Locate the cell with the specified text and output its (X, Y) center coordinate. 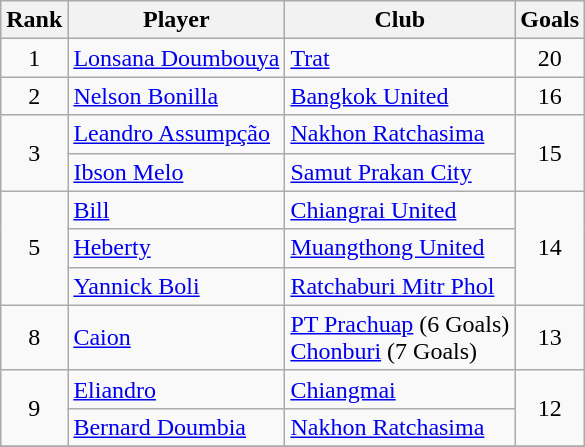
Bernard Doumbia (176, 427)
2 (34, 96)
Rank (34, 20)
12 (550, 408)
Ratchaburi Mitr Phol (400, 286)
5 (34, 248)
Heberty (176, 248)
Leandro Assumpção (176, 134)
Club (400, 20)
8 (34, 338)
Samut Prakan City (400, 172)
Eliandro (176, 389)
Yannick Boli (176, 286)
Muangthong United (400, 248)
Goals (550, 20)
Ibson Melo (176, 172)
14 (550, 248)
Bill (176, 210)
Trat (400, 58)
15 (550, 153)
16 (550, 96)
Player (176, 20)
3 (34, 153)
13 (550, 338)
Lonsana Doumbouya (176, 58)
20 (550, 58)
Bangkok United (400, 96)
PT Prachuap (6 Goals)Chonburi (7 Goals) (400, 338)
Nelson Bonilla (176, 96)
1 (34, 58)
Caion (176, 338)
9 (34, 408)
Chiangmai (400, 389)
Chiangrai United (400, 210)
